Pinpoint the cell where the given text exists, returning its [X, Y] midpoint coordinate. 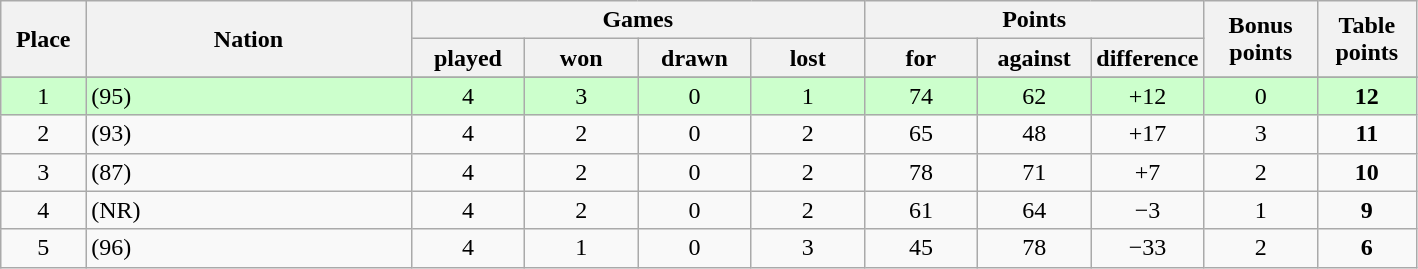
45 [920, 248]
Place [44, 39]
65 [920, 134]
(93) [249, 134]
61 [920, 210]
difference [1148, 58]
(96) [249, 248]
+12 [1148, 96]
+7 [1148, 172]
−33 [1148, 248]
10 [1366, 172]
9 [1366, 210]
5 [44, 248]
played [468, 58]
won [582, 58]
(87) [249, 172]
74 [920, 96]
Nation [249, 39]
71 [1034, 172]
Points [1034, 20]
Tablepoints [1366, 39]
against [1034, 58]
−3 [1148, 210]
Games [638, 20]
62 [1034, 96]
12 [1366, 96]
11 [1366, 134]
(95) [249, 96]
6 [1366, 248]
64 [1034, 210]
+17 [1148, 134]
Bonuspoints [1260, 39]
lost [808, 58]
(NR) [249, 210]
for [920, 58]
48 [1034, 134]
drawn [694, 58]
